Search for the cell housing the specified text and yield its (X, Y) center coordinate. 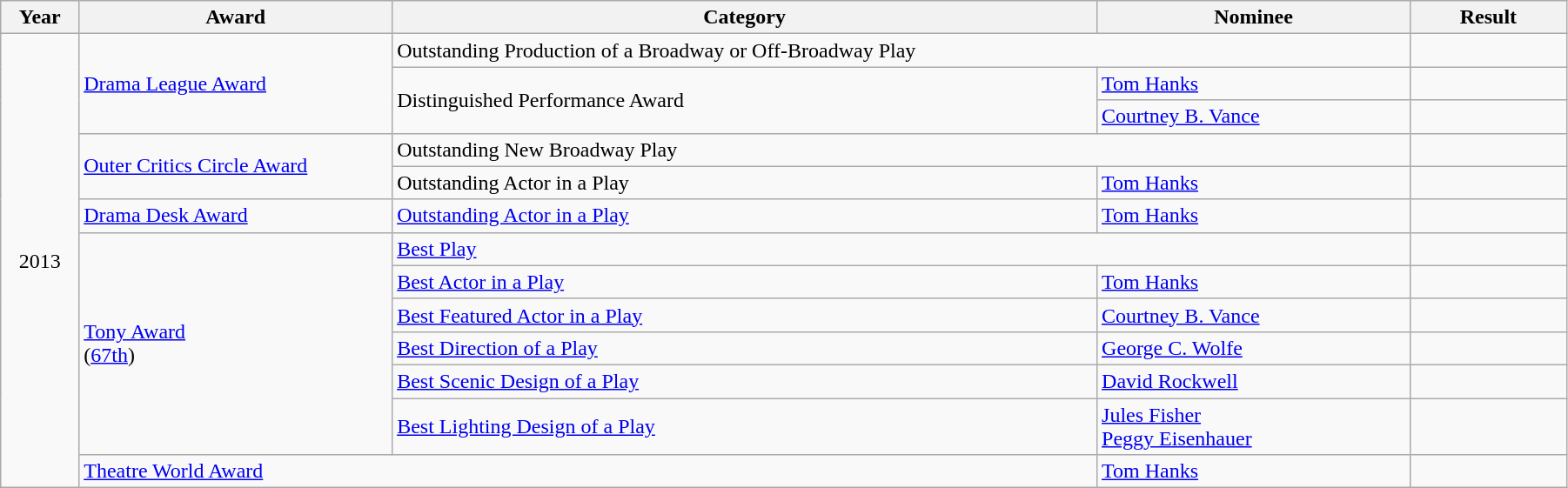
Drama League Award (236, 84)
Best Actor in a Play (745, 282)
Tony Award(67th) (236, 343)
Award (236, 17)
Best Featured Actor in a Play (745, 315)
Best Scenic Design of a Play (745, 381)
Outer Critics Circle Award (236, 166)
Theatre World Award (588, 471)
Outstanding Production of a Broadway or Off-Broadway Play (901, 50)
Best Direction of a Play (745, 348)
Outstanding New Broadway Play (901, 150)
David Rockwell (1254, 381)
Category (745, 17)
George C. Wolfe (1254, 348)
Jules Fisher Peggy Eisenhauer (1254, 426)
Nominee (1254, 17)
Best Lighting Design of a Play (745, 426)
Best Play (901, 249)
Distinguished Performance Award (745, 100)
Result (1488, 17)
Year (40, 17)
2013 (40, 261)
Drama Desk Award (236, 216)
